Capture the cell that displays the provided text and extract its [x, y] central coordinate. 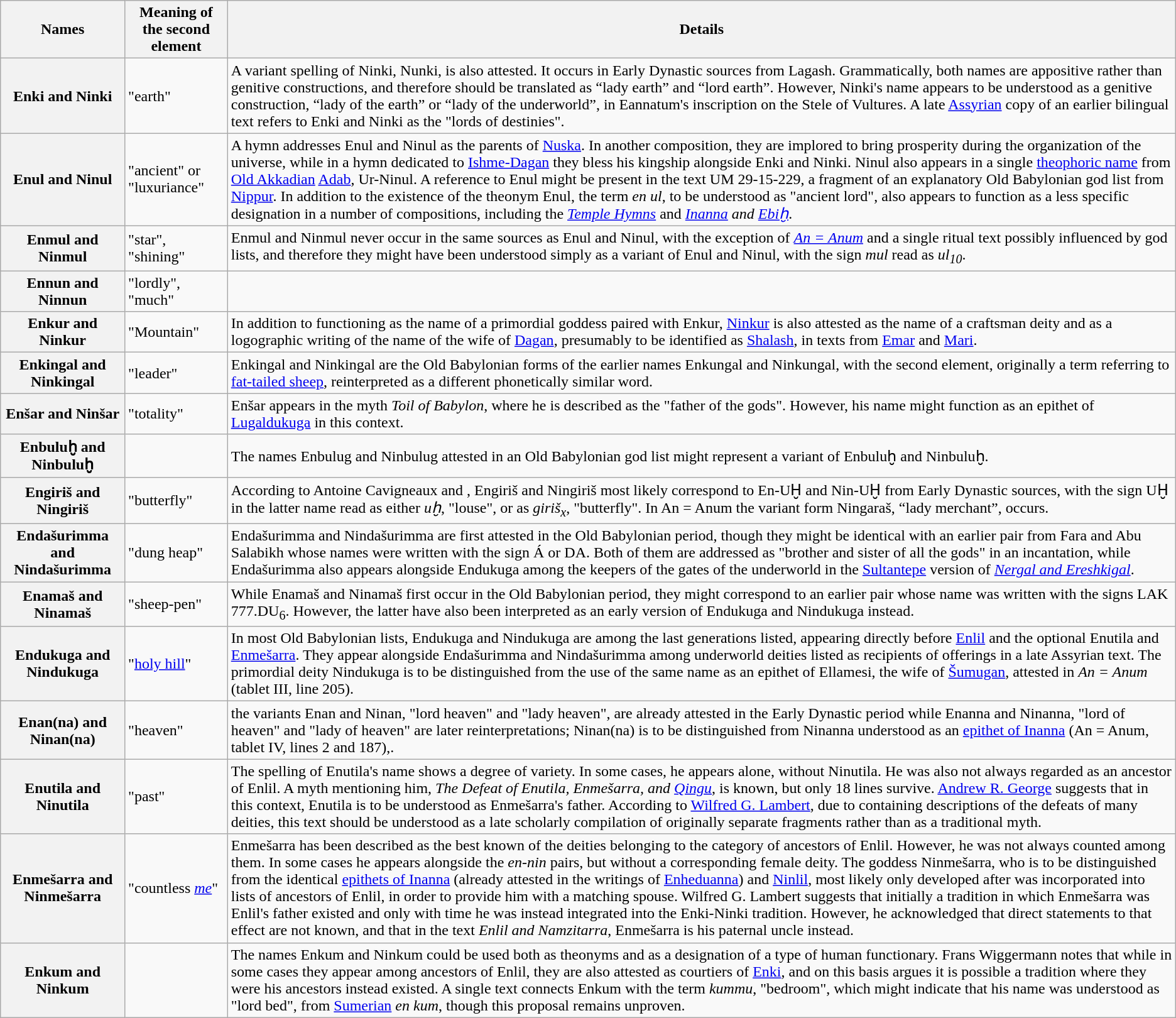
Details [701, 30]
"butterfly" [177, 500]
"lordly", "much" [177, 292]
"sheep-pen" [177, 605]
Enkur and Ninkur [63, 332]
"totality" [177, 413]
Enkum and Ninkum [63, 980]
The names Enbulug and Ninbulug attested in an Old Babylonian god list might represent a variant of Enbuluḫ and Ninbuluḫ. [701, 456]
Enmešarra and Ninmešarra [63, 889]
Enkingal and Ninkingal [63, 373]
"star", "shining" [177, 248]
Enul and Ninul [63, 180]
"heaven" [177, 730]
Engiriš and Ningiriš [63, 500]
"earth" [177, 96]
"ancient" or "luxuriance" [177, 180]
Enšar and Ninšar [63, 413]
Endašurimma and Nindašurimma [63, 552]
"Mountain" [177, 332]
Enamaš and Ninamaš [63, 605]
Meaning of the second element [177, 30]
Enbuluḫ and Ninbuluḫ [63, 456]
Endukuga and Nindukuga [63, 664]
Names [63, 30]
Enmul and Ninmul [63, 248]
Enan(na) and Ninan(na) [63, 730]
Enki and Ninki [63, 96]
"leader" [177, 373]
"dung heap" [177, 552]
Enutila and Ninutila [63, 797]
"past" [177, 797]
Ennun and Ninnun [63, 292]
"countless me" [177, 889]
"holy hill" [177, 664]
